Identify which cell holds the provided text, then report its (x, y) central coordinate. 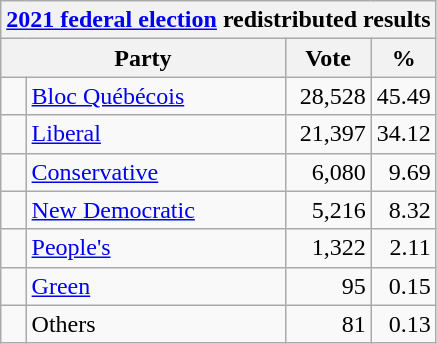
8.32 (404, 210)
95 (328, 286)
% (404, 58)
Conservative (156, 172)
Party (143, 58)
0.13 (404, 324)
9.69 (404, 172)
21,397 (328, 134)
5,216 (328, 210)
2.11 (404, 248)
0.15 (404, 286)
People's (156, 248)
45.49 (404, 96)
34.12 (404, 134)
Vote (328, 58)
1,322 (328, 248)
2021 federal election redistributed results (218, 20)
81 (328, 324)
Liberal (156, 134)
6,080 (328, 172)
Green (156, 286)
28,528 (328, 96)
Bloc Québécois (156, 96)
Others (156, 324)
New Democratic (156, 210)
